Determine the [x, y] coordinate at the center of the cell enclosing the given text.  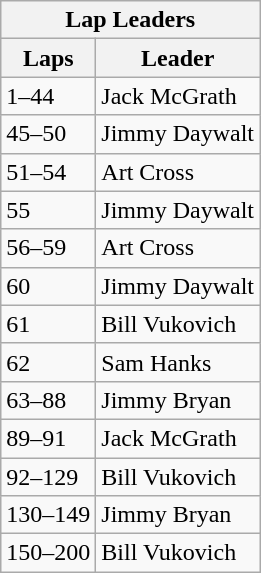
Laps [48, 58]
1–44 [48, 96]
45–50 [48, 134]
150–200 [48, 553]
Sam Hanks [178, 362]
92–129 [48, 477]
Lap Leaders [130, 20]
56–59 [48, 248]
63–88 [48, 400]
55 [48, 210]
62 [48, 362]
61 [48, 324]
60 [48, 286]
89–91 [48, 438]
51–54 [48, 172]
Leader [178, 58]
130–149 [48, 515]
